Locate the cell with the specified text and output its [x, y] center coordinate. 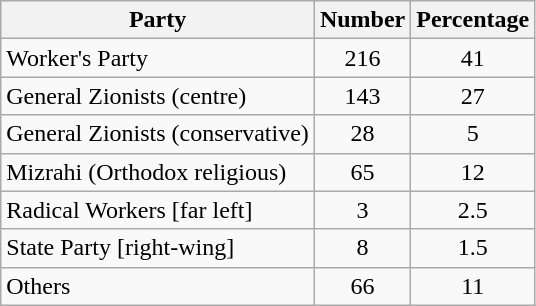
216 [362, 58]
Worker's Party [158, 58]
General Zionists (conservative) [158, 134]
Radical Workers [far left] [158, 210]
Mizrahi (Orthodox religious) [158, 172]
65 [362, 172]
2.5 [473, 210]
Number [362, 20]
66 [362, 286]
143 [362, 96]
State Party [right-wing] [158, 248]
Others [158, 286]
3 [362, 210]
11 [473, 286]
28 [362, 134]
8 [362, 248]
Party [158, 20]
1.5 [473, 248]
12 [473, 172]
5 [473, 134]
General Zionists (centre) [158, 96]
41 [473, 58]
27 [473, 96]
Percentage [473, 20]
